Locate the cell with the specified text and output its [X, Y] center coordinate. 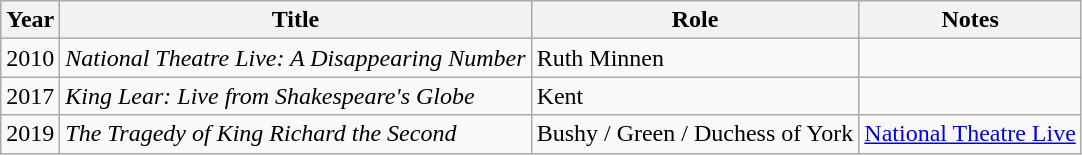
Year [30, 20]
Role [695, 20]
King Lear: Live from Shakespeare's Globe [296, 96]
The Tragedy of King Richard the Second [296, 134]
2019 [30, 134]
Title [296, 20]
National Theatre Live: A Disappearing Number [296, 58]
Bushy / Green / Duchess of York [695, 134]
Kent [695, 96]
Notes [970, 20]
Ruth Minnen [695, 58]
2010 [30, 58]
2017 [30, 96]
National Theatre Live [970, 134]
